For the text-containing cell, return its midpoint in [x, y] coordinate format. 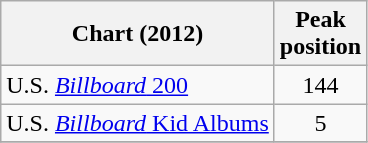
Peakposition [320, 34]
5 [320, 123]
U.S. Billboard Kid Albums [138, 123]
144 [320, 85]
Chart (2012) [138, 34]
U.S. Billboard 200 [138, 85]
